Pinpoint the cell where the given text exists, returning its [x, y] midpoint coordinate. 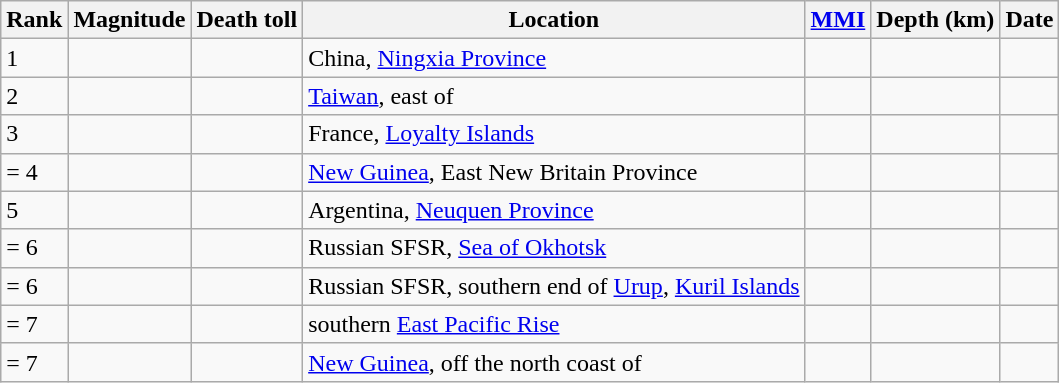
= 4 [34, 172]
Magnitude [130, 20]
Russian SFSR, Sea of Okhotsk [554, 248]
Location [554, 20]
Rank [34, 20]
Date [1030, 20]
MMI [838, 20]
China, Ningxia Province [554, 58]
Taiwan, east of [554, 96]
southern East Pacific Rise [554, 324]
New Guinea, off the north coast of [554, 362]
Death toll [247, 20]
New Guinea, East New Britain Province [554, 172]
3 [34, 134]
France, Loyalty Islands [554, 134]
Argentina, Neuquen Province [554, 210]
1 [34, 58]
Depth (km) [936, 20]
Russian SFSR, southern end of Urup, Kuril Islands [554, 286]
5 [34, 210]
2 [34, 96]
